Pinpoint the cell where the given text exists, returning its [X, Y] midpoint coordinate. 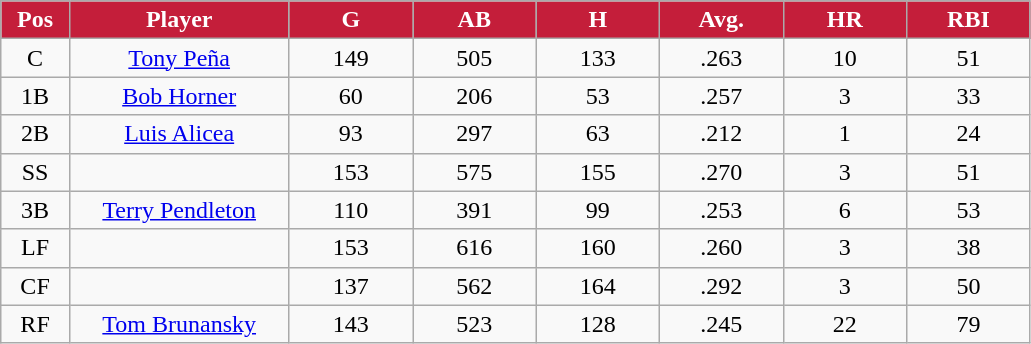
RF [36, 324]
3B [36, 210]
Tony Peña [179, 58]
Pos [36, 20]
C [36, 58]
128 [598, 324]
CF [36, 286]
164 [598, 286]
H [598, 20]
143 [351, 324]
.260 [722, 248]
562 [475, 286]
160 [598, 248]
2B [36, 134]
RBI [969, 20]
79 [969, 324]
.212 [722, 134]
63 [598, 134]
Avg. [722, 20]
HR [845, 20]
206 [475, 96]
1 [845, 134]
99 [598, 210]
AB [475, 20]
10 [845, 58]
.245 [722, 324]
93 [351, 134]
24 [969, 134]
616 [475, 248]
50 [969, 286]
575 [475, 172]
Player [179, 20]
G [351, 20]
SS [36, 172]
155 [598, 172]
.257 [722, 96]
Bob Horner [179, 96]
Terry Pendleton [179, 210]
.292 [722, 286]
6 [845, 210]
505 [475, 58]
60 [351, 96]
523 [475, 324]
1B [36, 96]
Tom Brunansky [179, 324]
297 [475, 134]
33 [969, 96]
Luis Alicea [179, 134]
.270 [722, 172]
110 [351, 210]
38 [969, 248]
.263 [722, 58]
149 [351, 58]
.253 [722, 210]
133 [598, 58]
391 [475, 210]
LF [36, 248]
22 [845, 324]
137 [351, 286]
